Find where the given text appears and provide that cell's center as (x, y) coordinate. 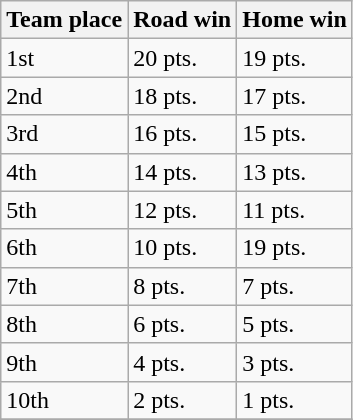
16 pts. (182, 134)
17 pts. (295, 96)
6 pts. (182, 324)
10 pts. (182, 248)
5 pts. (295, 324)
2nd (64, 96)
11 pts. (295, 210)
3 pts. (295, 362)
8 pts. (182, 286)
Team place (64, 20)
Road win (182, 20)
Home win (295, 20)
1st (64, 58)
13 pts. (295, 172)
14 pts. (182, 172)
3rd (64, 134)
20 pts. (182, 58)
6th (64, 248)
8th (64, 324)
18 pts. (182, 96)
2 pts. (182, 400)
7th (64, 286)
10th (64, 400)
1 pts. (295, 400)
12 pts. (182, 210)
15 pts. (295, 134)
7 pts. (295, 286)
9th (64, 362)
4th (64, 172)
5th (64, 210)
4 pts. (182, 362)
